Detect which cell encompasses the target text, then output its (X, Y) center coordinate. 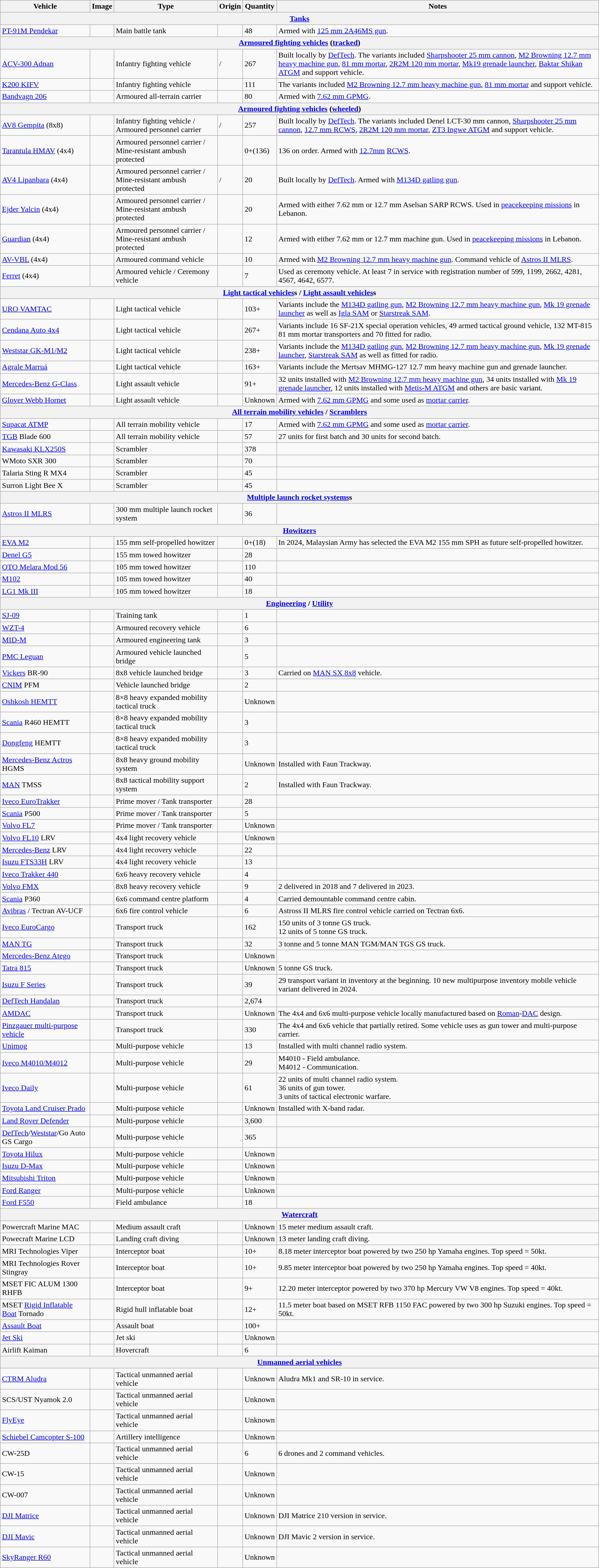
8x8 heavy recovery vehicle (166, 886)
Watercraft (299, 1215)
100+ (260, 1326)
3 tonne and 5 tonne MAN TGM/MAN TGS GS truck. (438, 944)
The 4x4 and 6x6 multi-purpose vehicle locally manufactured based on Roman-DAC design. (438, 1013)
70 (260, 461)
LG1 Mk III (45, 591)
Iveco Daily (45, 1088)
Mercedes-Benz G-Class (45, 384)
Armed with either 7.62 mm or 12.7 mm Aselsan SARP RCWS. Used in peacekeeping missions in Lebanon. (438, 209)
0+(18) (260, 543)
27 units for first batch and 30 units for second batch. (438, 436)
Isuzu F Series (45, 985)
267+ (260, 330)
Volvo FL7 (45, 826)
Armoured vehicle / Ceremony vehicle (166, 276)
SkyRanger R60 (45, 1557)
12.20 meter interceptor powered by two 370 hp Mercury VW V8 engines. Top speed = 40kt. (438, 1289)
M102 (45, 579)
Ford Ranger (45, 1190)
111 (260, 84)
Armoured engineering tank (166, 640)
2 delivered in 2018 and 7 delivered in 2023. (438, 886)
Armoured fighting vehicles (wheeled) (299, 109)
Surron Light Bee X (45, 485)
PT-91M Pendekar (45, 31)
Origin (230, 6)
MRI Technologies Viper (45, 1251)
AMDAC (45, 1013)
K200 KIFV (45, 84)
0+(136) (260, 150)
Infantry fighting vehicle / Armoured personnel carrier (166, 125)
PMC Leguan (45, 656)
CW-007 (45, 1495)
CW-15 (45, 1474)
Tanks (299, 19)
238+ (260, 350)
Scania R460 HEMTT (45, 723)
Mercedes-Benz Actros HGMS (45, 764)
39 (260, 985)
Light tactical vehicless / Light assault vehicless (299, 293)
Armed with either 7.62 mm or 12.7 mm machine gun. Used in peacekeeping missions in Lebanon. (438, 239)
Scania P360 (45, 898)
155 mm self-propelled howitzer (166, 543)
9.85 meter interceptor boat powered by two 250 hp Yamaha engines. Top speed = 40kt. (438, 1267)
All terrain mobility vehicles / Scramblers (299, 412)
Avibras / Tectran AV-UCF (45, 911)
Unimog (45, 1046)
Landing craft diving (166, 1239)
9+ (260, 1289)
Ejder Yalcin (4x4) (45, 209)
Glover Webb Hornet (45, 400)
8x8 vehicle launched bridge (166, 673)
SJ-09 (45, 615)
Vehicle (45, 6)
Weststar GK-M1/M2 (45, 350)
Isuzu D-Max (45, 1166)
80 (260, 97)
Airlift Kaiman (45, 1350)
M4010 - Field ambulance. M4012 - Communication. (438, 1063)
Bandvagn 206 (45, 97)
FlyEye (45, 1420)
7 (260, 276)
Ford F550 (45, 1203)
Aludra Mk1 and SR-10 in service. (438, 1379)
Schiebel Camcopter S-100 (45, 1437)
Agrale Marruá (45, 367)
12+ (260, 1309)
URO VAMTAC (45, 309)
Powecraft Marine LCD (45, 1239)
6x6 heavy recovery vehicle (166, 874)
Oshkosh HEMTT (45, 702)
Armoured fighting vehicles (tracked) (299, 43)
Armoured all-terrain carrier (166, 97)
Variants include the M134D gatling gun, M2 Browning 12.7 mm heavy machine gun, Mk 19 grenade launcher, Starstreak SAM as well as fitted for radio. (438, 350)
22 (260, 850)
8x8 tactical mobility support system (166, 785)
Iveco Trakker 440 (45, 874)
Installed with multi channel radio system. (438, 1046)
9 (260, 886)
Astros II MLRS (45, 514)
Assault boat (166, 1326)
Isuzu FTS33H LRV (45, 862)
Variants include the M134D gatling gun, M2 Browning 12.7 mm heavy machine gun, Mk 19 grenade launcher as well as Igla SAM or Starstreak SAM. (438, 309)
Used as ceremony vehicle. At least 7 in service with registration number of 599, 1199, 2662, 4281, 4567, 4642, 6577. (438, 276)
AV4 Lipanbara (4x4) (45, 180)
AV-VBL (4x4) (45, 260)
Land Rover Defender (45, 1121)
MAN TG (45, 944)
Howitzers (299, 530)
In 2024, Malaysian Army has selected the EVA M2 155 mm SPH as future self-propelled howitzer. (438, 543)
57 (260, 436)
Armoured vehicle launched bridge (166, 656)
WZT-4 (45, 628)
Assault Boat (45, 1326)
Toyota Land Cruiser Prado (45, 1109)
Supacat ATMP (45, 424)
Guardian (4x4) (45, 239)
Carried demountable command centre cabin. (438, 898)
Multiple launch rocket systemss (299, 498)
Armoured command vehicle (166, 260)
DJI Matrice 210 version in service. (438, 1516)
Installed with X-band radar. (438, 1109)
Engineering / Utility (299, 603)
10 (260, 260)
1 (260, 615)
378 (260, 449)
Mitsubishi Triton (45, 1178)
Cendana Auto 4x4 (45, 330)
Artillery intelligence (166, 1437)
Type (166, 6)
DefTech/Weststar/Go Auto GS Cargo (45, 1137)
TGB Blade 600 (45, 436)
DJI Matrice (45, 1516)
CNIM PFM (45, 685)
Unmanned aerial vehicles (299, 1362)
365 (260, 1137)
Variants include the Mertsav MHMG-127 12.7 mm heavy machine gun and grenade launcher. (438, 367)
Iveco EuroTrakker (45, 801)
WMoto SXR 300 (45, 461)
15 meter medium assault craft. (438, 1227)
The variants included M2 Browning 12.7 mm heavy machine gun, 81 mm mortar and support vehicle. (438, 84)
Scania P500 (45, 813)
Tatra 815 (45, 968)
103+ (260, 309)
Astross II MLRS fire control vehicle carried on Tectran 6x6. (438, 911)
Powercraft Marine MAC (45, 1227)
330 (260, 1030)
267 (260, 64)
150 units of 3 tonne GS truck. 12 units of 5 tonne GS truck. (438, 927)
Armed with 7.62 mm GPMG. (438, 97)
162 (260, 927)
300 mm multiple launch rocket system (166, 514)
Toyota Hilux (45, 1154)
Mercedes-Benz Atego (45, 956)
6x6 fire control vehicle (166, 911)
163+ (260, 367)
Armoured recovery vehicle (166, 628)
8x8 heavy ground mobility system (166, 764)
OTO Melara Mod 56 (45, 567)
Training tank (166, 615)
Talaria Sting R MX4 (45, 473)
Dongfeng HEMTT (45, 743)
DJI Mavic (45, 1537)
5 tonne GS truck. (438, 968)
Rigid hull inflatable boat (166, 1309)
Medium assault craft (166, 1227)
91+ (260, 384)
Iveco EuroCargo (45, 927)
3,600 (260, 1121)
2,674 (260, 1001)
Ferret (4x4) (45, 276)
MSET FIC ALUM 1300 RHFB (45, 1289)
61 (260, 1088)
Notes (438, 6)
Built locally by DefTech. Armed with M134D gatling gun. (438, 180)
Armed with M2 Browning 12.7 mm heavy machine gun. Command vehicle of Astros II MLRS. (438, 260)
MID-M (45, 640)
MRI Technologies Rover Stingray (45, 1267)
Main battle tank (166, 31)
13 meter landing craft diving. (438, 1239)
CTRM Aludra (45, 1379)
11.5 meter boat based on MSET RFB 1150 FAC powered by two 300 hp Suzuki engines. Top speed = 50kt. (438, 1309)
32 (260, 944)
Field ambulance (166, 1203)
136 on order. Armed with 12.7mm RCWS. (438, 150)
DJI Mavic 2 version in service. (438, 1537)
155 mm towed howitzer (166, 555)
Vickers BR-90 (45, 673)
Mercedes-Benz LRV (45, 850)
EVA M2 (45, 543)
Quantity (260, 6)
Pinzgauer multi-purpose vehicle (45, 1030)
ACV-300 Adnan (45, 64)
The 4x4 and 6x6 vehicle that partially retired. Some vehicle uses as gun tower and multi-purpose carrier. (438, 1030)
Vehicle launched bridge (166, 685)
Volvo FL10 LRV (45, 838)
CW-25D (45, 1454)
Volvo FMX (45, 886)
Denel G5 (45, 555)
MAN TMSS (45, 785)
Iveco M4010/M4012 (45, 1063)
257 (260, 125)
110 (260, 567)
6 drones and 2 command vehicles. (438, 1454)
48 (260, 31)
Carried on MAN SX 8x8 vehicle. (438, 673)
AV8 Gempita (8x8) (45, 125)
Tarantula HMAV (4x4) (45, 150)
40 (260, 579)
6x6 command centre platform (166, 898)
MSET Rigid Inflatable Boat Tornado (45, 1309)
29 (260, 1063)
22 units of multi channel radio system. 36 units of gun tower. 3 units of tactical electronic warfare. (438, 1088)
Image (102, 6)
8.18 meter interceptor boat powered by two 250 hp Yamaha engines. Top speed = 50kt. (438, 1251)
DefTech Handalan (45, 1001)
Hovercraft (166, 1350)
Jet ski (166, 1338)
29 transport variant in inventory at the beginning. 10 new multipurpose inventory mobile vehicle variant delivered in 2024. (438, 985)
36 (260, 514)
Jet Ski (45, 1338)
12 (260, 239)
17 (260, 424)
SCS/UST Nyamok 2.0 (45, 1399)
Kawasaki KLX250S (45, 449)
Armed with 125 mm 2A46MS gun. (438, 31)
